Scan for the cell matching the given text and deliver its [X, Y] coordinate at center. 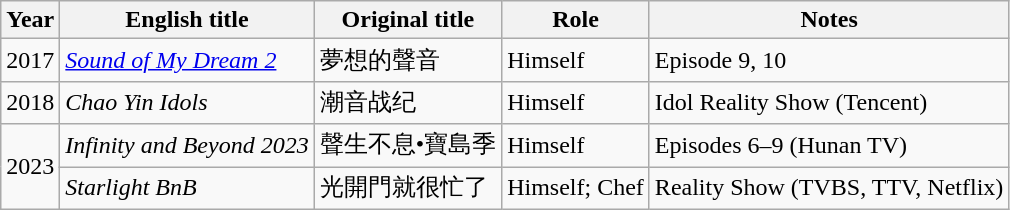
潮音战纪 [408, 102]
2017 [30, 60]
Original title [408, 20]
Idol Reality Show (Tencent) [829, 102]
Infinity and Beyond 2023 [187, 146]
Notes [829, 20]
Himself; Chef [576, 188]
2018 [30, 102]
Starlight BnB [187, 188]
夢想的聲音 [408, 60]
English title [187, 20]
Chao Yin Idols [187, 102]
Reality Show (TVBS, TTV, Netflix) [829, 188]
Role [576, 20]
聲生不息•寶島季 [408, 146]
Year [30, 20]
Episodes 6–9 (Hunan TV) [829, 146]
Sound of My Dream 2 [187, 60]
2023 [30, 166]
Episode 9, 10 [829, 60]
光開門就很忙了 [408, 188]
